Provide the [X, Y] coordinate of the cell's center where the given text is located.  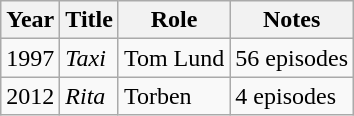
Tom Lund [174, 58]
Notes [292, 20]
4 episodes [292, 96]
Role [174, 20]
Title [90, 20]
Taxi [90, 58]
56 episodes [292, 58]
Year [30, 20]
1997 [30, 58]
Torben [174, 96]
2012 [30, 96]
Rita [90, 96]
